From the cell containing the given text, extract its center point as (X, Y) coordinate. 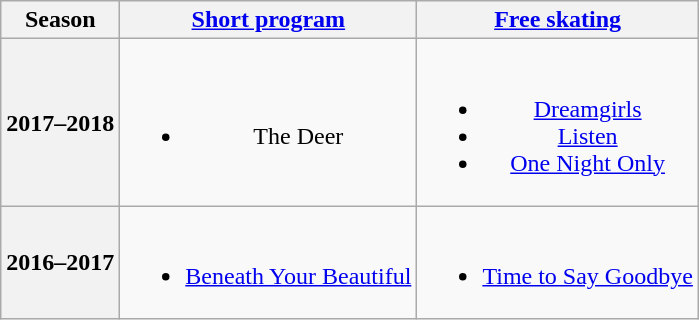
Time to Say Goodbye (558, 262)
Season (60, 20)
DreamgirlsListenOne Night Only (558, 122)
The Deer (268, 122)
Beneath Your Beautiful (268, 262)
2017–2018 (60, 122)
Free skating (558, 20)
Short program (268, 20)
2016–2017 (60, 262)
